Determine the [x, y] coordinate at the center of the cell enclosing the given text.  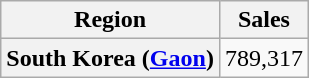
Sales [264, 20]
Region [110, 20]
South Korea (Gaon) [110, 58]
789,317 [264, 58]
